Provide the [x, y] coordinate of the cell's center where the given text is located.  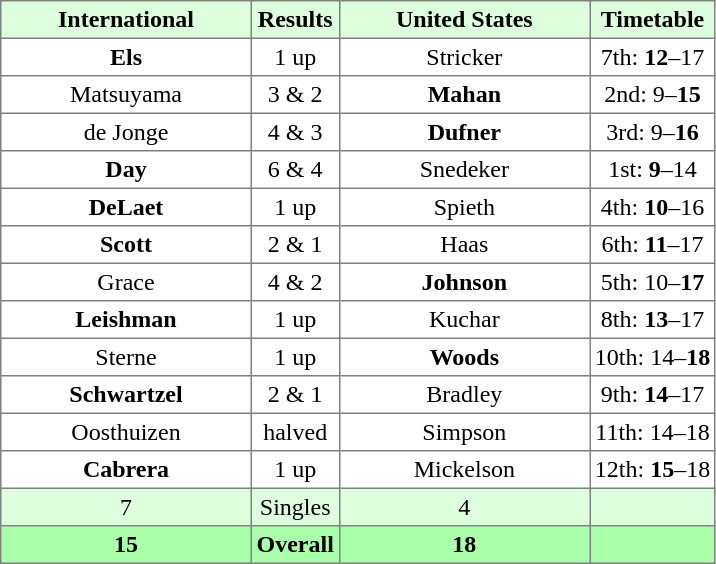
4 [464, 507]
Overall [295, 545]
halved [295, 432]
Els [126, 57]
Mickelson [464, 470]
Results [295, 20]
7 [126, 507]
Dufner [464, 132]
18 [464, 545]
Stricker [464, 57]
Spieth [464, 207]
6 & 4 [295, 170]
Day [126, 170]
Sterne [126, 357]
Mahan [464, 95]
Schwartzel [126, 395]
9th: 14–17 [653, 395]
10th: 14–18 [653, 357]
Scott [126, 245]
Haas [464, 245]
2nd: 9–15 [653, 95]
Woods [464, 357]
DeLaet [126, 207]
Cabrera [126, 470]
Leishman [126, 320]
Timetable [653, 20]
12th: 15–18 [653, 470]
Oosthuizen [126, 432]
Kuchar [464, 320]
3 & 2 [295, 95]
International [126, 20]
3rd: 9–16 [653, 132]
Simpson [464, 432]
11th: 14–18 [653, 432]
6th: 11–17 [653, 245]
Snedeker [464, 170]
15 [126, 545]
de Jonge [126, 132]
Bradley [464, 395]
4 & 2 [295, 282]
Matsuyama [126, 95]
Johnson [464, 282]
Grace [126, 282]
United States [464, 20]
7th: 12–17 [653, 57]
4 & 3 [295, 132]
5th: 10–17 [653, 282]
1st: 9–14 [653, 170]
Singles [295, 507]
4th: 10–16 [653, 207]
8th: 13–17 [653, 320]
